Search for the cell housing the specified text and yield its (X, Y) center coordinate. 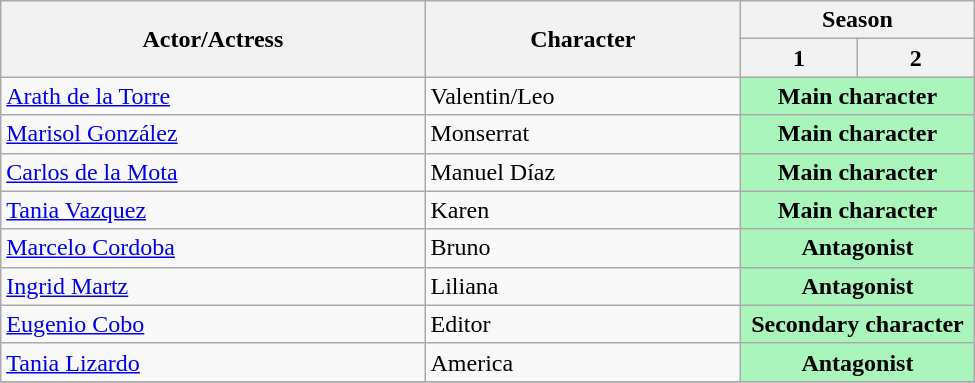
2 (916, 58)
Arath de la Torre (213, 96)
Marisol González (213, 134)
Season (858, 20)
Eugenio Cobo (213, 324)
Tania Vazquez (213, 210)
Character (583, 39)
Actor/Actress (213, 39)
Tania Lizardo (213, 362)
Marcelo Cordoba (213, 248)
Liliana (583, 286)
Secondary character (858, 324)
Karen (583, 210)
Carlos de la Mota (213, 172)
Ingrid Martz (213, 286)
1 (800, 58)
Editor (583, 324)
Manuel Díaz (583, 172)
Monserrat (583, 134)
America (583, 362)
Valentin/Leo (583, 96)
Bruno (583, 248)
